From the cell containing the given text, extract its center point as (X, Y) coordinate. 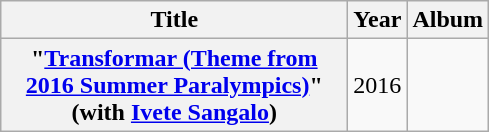
Album (448, 20)
"Transformar (Theme from 2016 Summer Paralympics)"(with Ivete Sangalo) (174, 85)
2016 (378, 85)
Year (378, 20)
Title (174, 20)
